Return the (x, y) coordinate for the center point of the cell that contains the specified text.  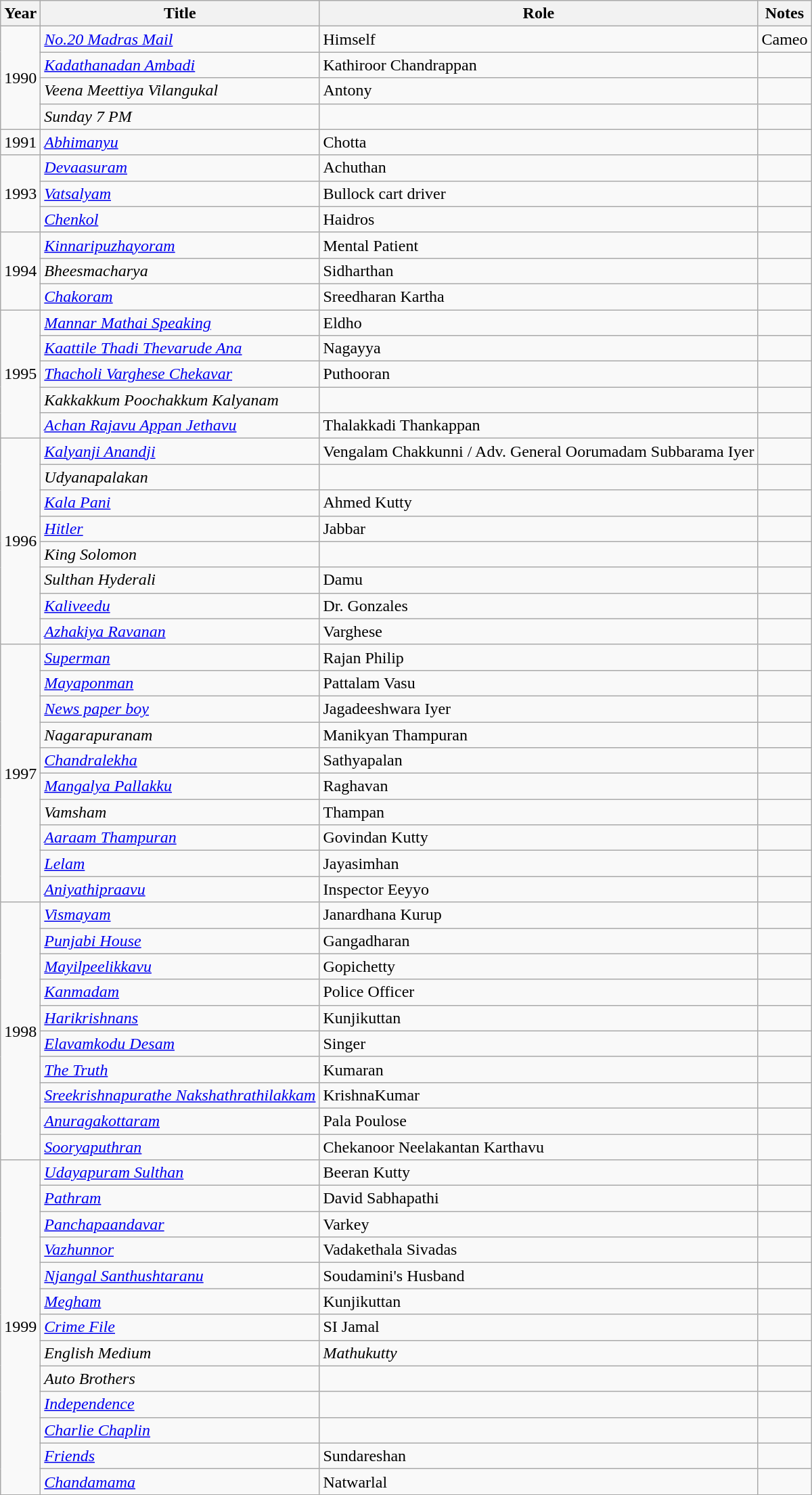
Notes (785, 14)
Thampan (539, 812)
1994 (20, 271)
Charlie Chaplin (180, 1430)
Chekanoor Neelakantan Karthavu (539, 1147)
Dr. Gonzales (539, 606)
Mayilpeelikkavu (180, 966)
Jagadeeshwara Iyer (539, 709)
Kathiroor Chandrappan (539, 65)
David Sabhapathi (539, 1199)
English Medium (180, 1353)
1993 (20, 194)
1995 (20, 374)
Sidharthan (539, 271)
Megham (180, 1301)
Sreekrishnapurathe Nakshathrathilakkam (180, 1095)
Manikyan Thampuran (539, 734)
Vismayam (180, 915)
Mayaponman (180, 683)
Kalyanji Anandji (180, 451)
Year (20, 14)
Kumaran (539, 1069)
Sunday 7 PM (180, 116)
Kakkakkum Poochakkum Kalyanam (180, 400)
Vatsalyam (180, 194)
Vadakethala Sivadas (539, 1250)
Harikrishnans (180, 1018)
Sreedharan Kartha (539, 296)
Aaraam Thampuran (180, 838)
Anuragakottaram (180, 1121)
King Solomon (180, 554)
Sulthan Hyderali (180, 580)
Pathram (180, 1199)
Title (180, 14)
Sundareshan (539, 1456)
Pala Poulose (539, 1121)
Police Officer (539, 992)
1990 (20, 78)
Kaliveedu (180, 606)
Beeran Kutty (539, 1173)
Rajan Philip (539, 657)
Njangal Santhushtaranu (180, 1276)
Vazhunnor (180, 1250)
Azhakiya Ravanan (180, 631)
Friends (180, 1456)
1991 (20, 142)
Cameo (785, 39)
Hitler (180, 529)
KrishnaKumar (539, 1095)
Govindan Kutty (539, 838)
1998 (20, 1031)
Kanmadam (180, 992)
The Truth (180, 1069)
Kinnaripuzhayoram (180, 245)
Vengalam Chakkunni / Adv. General Oorumadam Subbarama Iyer (539, 451)
Chandralekha (180, 761)
Thalakkadi Thankappan (539, 426)
Lelam (180, 864)
Role (539, 14)
Gangadharan (539, 941)
Mathukutty (539, 1353)
Independence (180, 1404)
Puthooran (539, 374)
Ahmed Kutty (539, 503)
Kala Pani (180, 503)
News paper boy (180, 709)
SI Jamal (539, 1327)
Varghese (539, 631)
Bheesmacharya (180, 271)
1996 (20, 541)
Sooryaputhran (180, 1147)
Thacholi Varghese Chekavar (180, 374)
Haidros (539, 219)
Devaasuram (180, 168)
Punjabi House (180, 941)
Nagayya (539, 349)
Jayasimhan (539, 864)
Udyanapalakan (180, 477)
Natwarlal (539, 1481)
Udayapuram Sulthan (180, 1173)
Sathyapalan (539, 761)
1997 (20, 773)
Aniyathipraavu (180, 889)
Chenkol (180, 219)
Soudamini's Husband (539, 1276)
Chotta (539, 142)
Elavamkodu Desam (180, 1044)
Panchapaandavar (180, 1224)
Varkey (539, 1224)
Auto Brothers (180, 1379)
Himself (539, 39)
Mannar Mathai Speaking (180, 323)
Janardhana Kurup (539, 915)
Crime File (180, 1327)
Vamsham (180, 812)
Achuthan (539, 168)
No.20 Madras Mail (180, 39)
Chakoram (180, 296)
Gopichetty (539, 966)
Veena Meettiya Vilangukal (180, 91)
Pattalam Vasu (539, 683)
Achan Rajavu Appan Jethavu (180, 426)
Eldho (539, 323)
Inspector Eeyyo (539, 889)
Mangalya Pallakku (180, 786)
Singer (539, 1044)
Nagarapuranam (180, 734)
Mental Patient (539, 245)
Bullock cart driver (539, 194)
Abhimanyu (180, 142)
Raghavan (539, 786)
Damu (539, 580)
Kaattile Thadi Thevarude Ana (180, 349)
Antony (539, 91)
Jabbar (539, 529)
1999 (20, 1328)
Chandamama (180, 1481)
Kadathanadan Ambadi (180, 65)
Superman (180, 657)
